Locate the cell with the specified text and output its (X, Y) center coordinate. 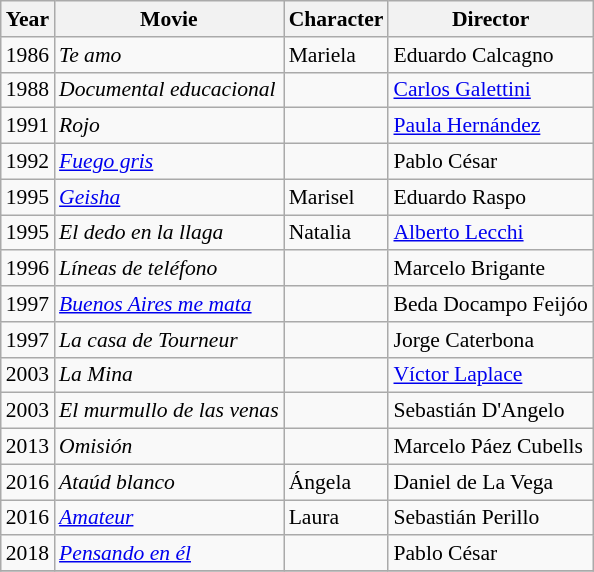
Rojo (169, 126)
Marcelo Páez Cubells (490, 447)
Fuego gris (169, 162)
Marisel (336, 197)
Mariela (336, 55)
1988 (28, 90)
El murmullo de las venas (169, 411)
Beda Docampo Feijóo (490, 304)
Amateur (169, 518)
Laura (336, 518)
Te amo (169, 55)
Marcelo Brigante (490, 269)
Paula Hernández (490, 126)
2013 (28, 447)
Ángela (336, 482)
Natalia (336, 233)
Omisión (169, 447)
La casa de Tourneur (169, 340)
Character (336, 19)
Eduardo Calcagno (490, 55)
Víctor Laplace (490, 375)
Eduardo Raspo (490, 197)
Geisha (169, 197)
1991 (28, 126)
Alberto Lecchi (490, 233)
Movie (169, 19)
2018 (28, 554)
Buenos Aires me mata (169, 304)
Carlos Galettini (490, 90)
Sebastián D'Angelo (490, 411)
Year (28, 19)
Líneas de teléfono (169, 269)
Ataúd blanco (169, 482)
Pensando en él (169, 554)
Daniel de La Vega (490, 482)
La Mina (169, 375)
Documental educacional (169, 90)
Jorge Caterbona (490, 340)
1986 (28, 55)
1996 (28, 269)
Director (490, 19)
1992 (28, 162)
Sebastián Perillo (490, 518)
El dedo en la llaga (169, 233)
